Scan for the cell matching the given text and deliver its [x, y] coordinate at center. 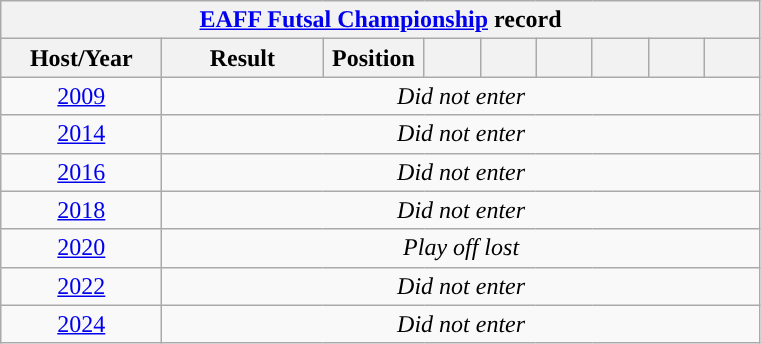
2018 [82, 210]
2009 [82, 96]
2016 [82, 172]
2022 [82, 286]
EAFF Futsal Championship record [381, 20]
2020 [82, 248]
Position [374, 58]
2014 [82, 134]
Play off lost [461, 248]
Host/Year [82, 58]
Result [242, 58]
2024 [82, 324]
